Locate the cell with the specified text and output its (x, y) center coordinate. 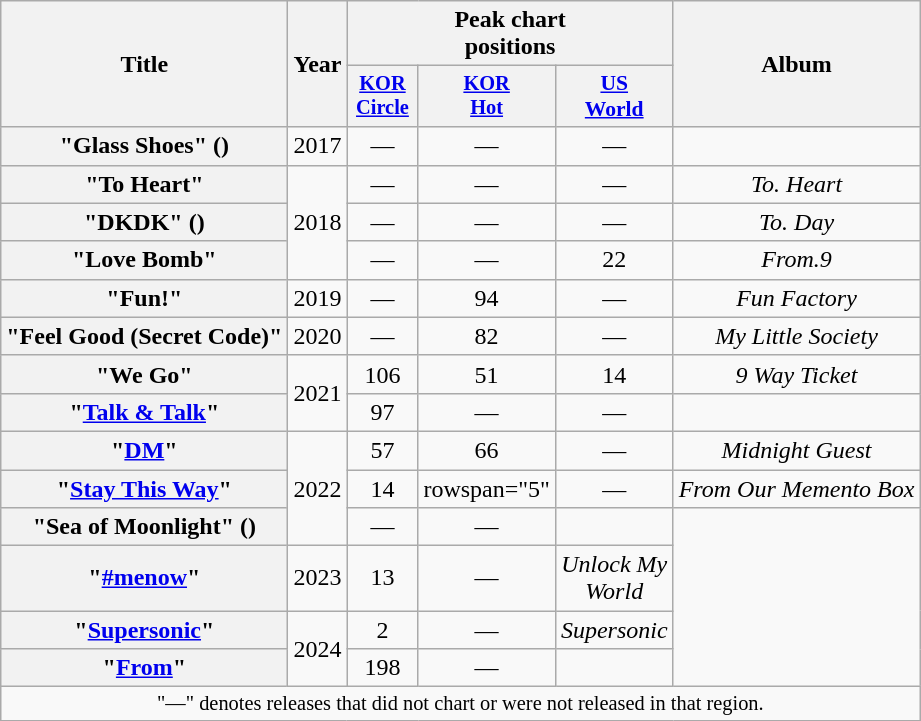
"DKDK" () (144, 222)
57 (382, 450)
9 Way Ticket (796, 374)
"Talk & Talk" (144, 412)
"Glass Shoes" () (144, 146)
2017 (318, 146)
2018 (318, 222)
2024 (318, 649)
rowspan="5" (487, 489)
Unlock My World (614, 578)
106 (382, 374)
From Our Memento Box (796, 489)
"From" (144, 668)
"We Go" (144, 374)
KORCircle (382, 96)
"#menow" (144, 578)
"Sea of Moonlight" () (144, 527)
94 (487, 298)
Peak chart positions (510, 34)
2022 (318, 488)
Midnight Guest (796, 450)
2020 (318, 336)
My Little Society (796, 336)
66 (487, 450)
2019 (318, 298)
"DM" (144, 450)
To. Heart (796, 184)
"Stay This Way" (144, 489)
To. Day (796, 222)
2023 (318, 578)
"Supersonic" (144, 630)
"Fun!" (144, 298)
97 (382, 412)
KORHot (487, 96)
2 (382, 630)
Fun Factory (796, 298)
Album (796, 64)
Supersonic (614, 630)
"Feel Good (Secret Code)" (144, 336)
"Love Bomb" (144, 260)
82 (487, 336)
Title (144, 64)
51 (487, 374)
22 (614, 260)
From.9 (796, 260)
"—" denotes releases that did not chart or were not released in that region. (460, 704)
13 (382, 578)
198 (382, 668)
Year (318, 64)
2021 (318, 393)
"To Heart" (144, 184)
USWorld (614, 96)
